Find where the given text appears and provide that cell's center as [X, Y] coordinate. 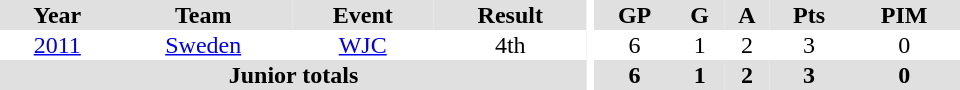
G [700, 15]
Result [510, 15]
GP [635, 15]
Junior totals [294, 75]
Event [363, 15]
WJC [363, 45]
2011 [58, 45]
Pts [810, 15]
PIM [904, 15]
Team [204, 15]
4th [510, 45]
Sweden [204, 45]
A [747, 15]
Year [58, 15]
